Search for the cell housing the specified text and yield its (X, Y) center coordinate. 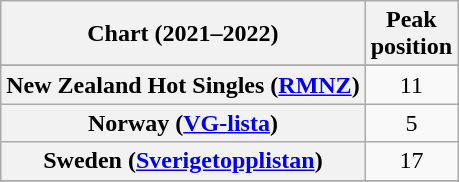
17 (411, 161)
Norway (VG-lista) (183, 123)
5 (411, 123)
Sweden (Sverigetopplistan) (183, 161)
Chart (2021–2022) (183, 34)
Peakposition (411, 34)
11 (411, 85)
New Zealand Hot Singles (RMNZ) (183, 85)
